Scan for the cell matching the given text and deliver its (X, Y) coordinate at center. 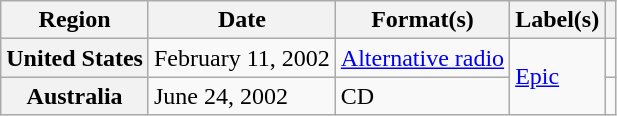
Australia (75, 96)
Format(s) (422, 20)
February 11, 2002 (242, 58)
Region (75, 20)
Date (242, 20)
Alternative radio (422, 58)
June 24, 2002 (242, 96)
Label(s) (558, 20)
Epic (558, 77)
United States (75, 58)
CD (422, 96)
